Scan for the cell matching the given text and deliver its (X, Y) coordinate at center. 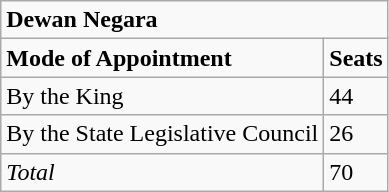
By the State Legislative Council (162, 134)
44 (356, 96)
Total (162, 172)
Seats (356, 58)
70 (356, 172)
By the King (162, 96)
26 (356, 134)
Dewan Negara (194, 20)
Mode of Appointment (162, 58)
